Scan for the cell matching the given text and deliver its [x, y] coordinate at center. 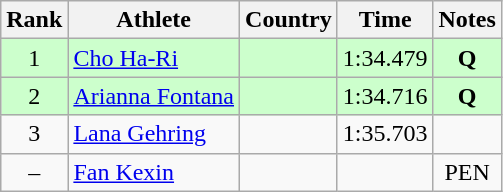
Athlete [154, 20]
Lana Gehring [154, 134]
Time [385, 20]
PEN [467, 172]
1 [34, 58]
Arianna Fontana [154, 96]
1:34.479 [385, 58]
Country [289, 20]
3 [34, 134]
1:35.703 [385, 134]
Rank [34, 20]
1:34.716 [385, 96]
Fan Kexin [154, 172]
– [34, 172]
Notes [467, 20]
2 [34, 96]
Cho Ha-Ri [154, 58]
